Provide the [X, Y] coordinate of the cell's center where the given text is located.  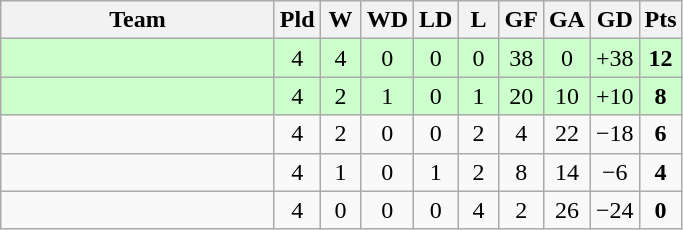
−6 [614, 172]
−24 [614, 210]
GF [521, 20]
22 [566, 134]
GD [614, 20]
−18 [614, 134]
12 [660, 58]
GA [566, 20]
6 [660, 134]
26 [566, 210]
Pld [297, 20]
20 [521, 96]
LD [436, 20]
38 [521, 58]
+10 [614, 96]
WD [387, 20]
14 [566, 172]
W [340, 20]
L [478, 20]
Pts [660, 20]
Team [138, 20]
10 [566, 96]
+38 [614, 58]
